Return the (X, Y) coordinate for the center point of the cell that contains the specified text.  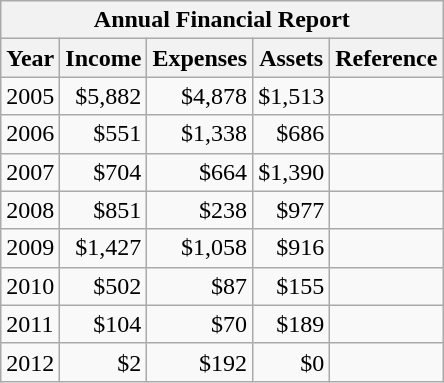
Income (104, 58)
$704 (104, 172)
$551 (104, 134)
$502 (104, 286)
2006 (30, 134)
$1,058 (200, 248)
$155 (292, 286)
$238 (200, 210)
2005 (30, 96)
$1,513 (292, 96)
$2 (104, 362)
$189 (292, 324)
$977 (292, 210)
$1,390 (292, 172)
2009 (30, 248)
$686 (292, 134)
$0 (292, 362)
$1,338 (200, 134)
$1,427 (104, 248)
Reference (386, 58)
$70 (200, 324)
$192 (200, 362)
$4,878 (200, 96)
$664 (200, 172)
Annual Financial Report (222, 20)
2012 (30, 362)
$916 (292, 248)
2011 (30, 324)
2010 (30, 286)
2007 (30, 172)
$5,882 (104, 96)
$851 (104, 210)
Assets (292, 58)
Expenses (200, 58)
$104 (104, 324)
2008 (30, 210)
$87 (200, 286)
Year (30, 58)
